Scan for the cell matching the given text and deliver its (X, Y) coordinate at center. 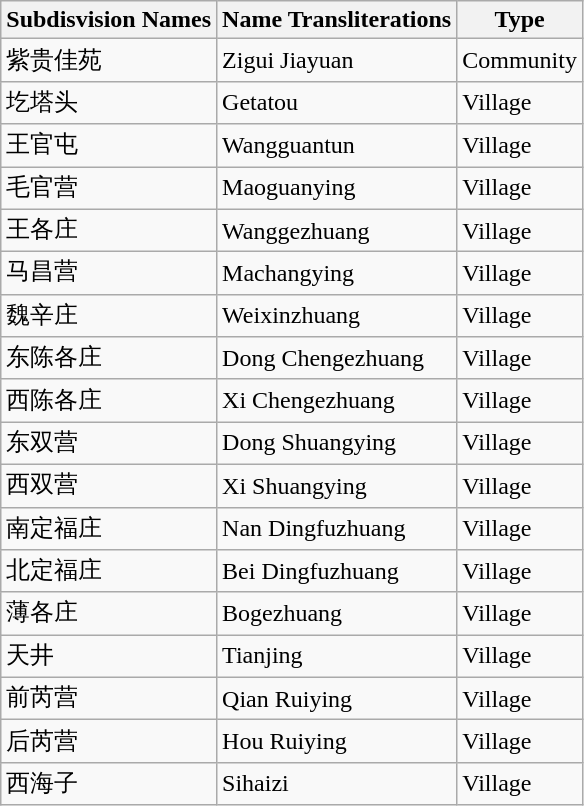
Sihaizi (337, 784)
西海子 (109, 784)
Weixinzhuang (337, 316)
Getatou (337, 102)
西陈各庄 (109, 400)
Name Transliterations (337, 20)
Machangying (337, 274)
Dong Shuangying (337, 444)
Zigui Jiayuan (337, 60)
南定福庄 (109, 528)
Wanggezhuang (337, 230)
薄各庄 (109, 614)
王各庄 (109, 230)
北定福庄 (109, 572)
Qian Ruiying (337, 698)
后芮营 (109, 742)
Bogezhuang (337, 614)
Bei Dingfuzhuang (337, 572)
Dong Chengezhuang (337, 358)
Hou Ruiying (337, 742)
王官屯 (109, 146)
Type (520, 20)
圪塔头 (109, 102)
Nan Dingfuzhuang (337, 528)
天井 (109, 656)
Community (520, 60)
马昌营 (109, 274)
Xi Shuangying (337, 486)
Tianjing (337, 656)
东陈各庄 (109, 358)
前芮营 (109, 698)
魏辛庄 (109, 316)
Wangguantun (337, 146)
西双营 (109, 486)
紫贵佳苑 (109, 60)
毛官营 (109, 188)
Subdisvision Names (109, 20)
Xi Chengezhuang (337, 400)
东双营 (109, 444)
Maoguanying (337, 188)
